Search for the cell housing the specified text and yield its (x, y) center coordinate. 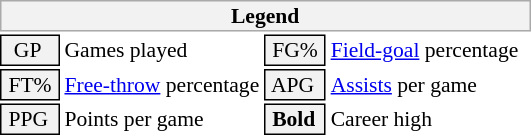
Assists per game (430, 85)
Legend (265, 16)
FG% (295, 50)
Games played (162, 50)
APG (295, 85)
GP (30, 50)
Free-throw percentage (162, 85)
Field-goal percentage (430, 50)
FT% (30, 85)
